Locate the cell with the specified text and output its [X, Y] center coordinate. 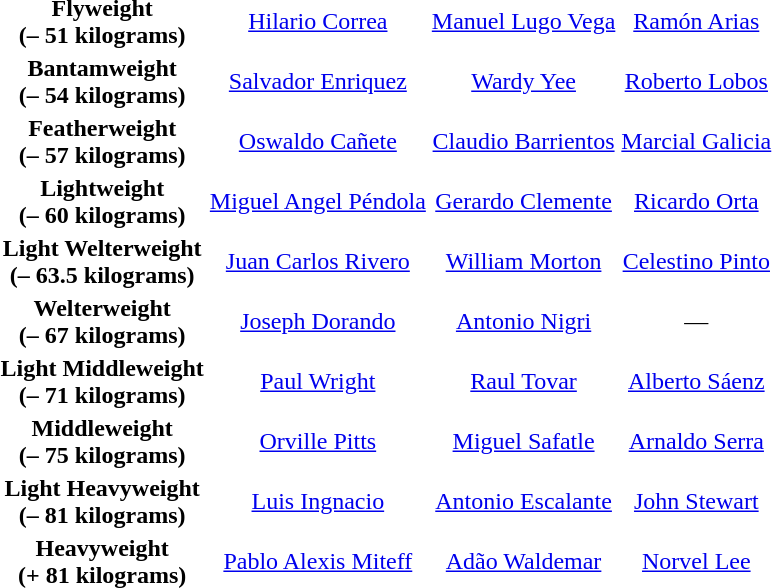
Claudio Barrientos [524, 142]
William Morton [524, 262]
Miguel Angel Péndola [318, 202]
Oswaldo Cañete [318, 142]
Antonio Nigri [524, 322]
Joseph Dorando [318, 322]
Miguel Safatle [524, 442]
Paul Wright [318, 382]
Salvador Enriquez [318, 82]
Wardy Yee [524, 82]
Raul Tovar [524, 382]
Orville Pitts [318, 442]
Luis Ingnacio [318, 502]
Gerardo Clemente [524, 202]
Juan Carlos Rivero [318, 262]
Antonio Escalante [524, 502]
